Find where the given text appears and provide that cell's center as (x, y) coordinate. 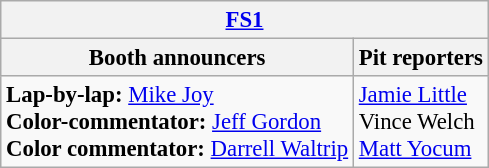
Jamie LittleVince WelchMatt Yocum (420, 122)
FS1 (245, 20)
Lap-by-lap: Mike JoyColor-commentator: Jeff GordonColor commentator: Darrell Waltrip (178, 122)
Pit reporters (420, 58)
Booth announcers (178, 58)
